Pinpoint the cell where the given text exists, returning its [X, Y] midpoint coordinate. 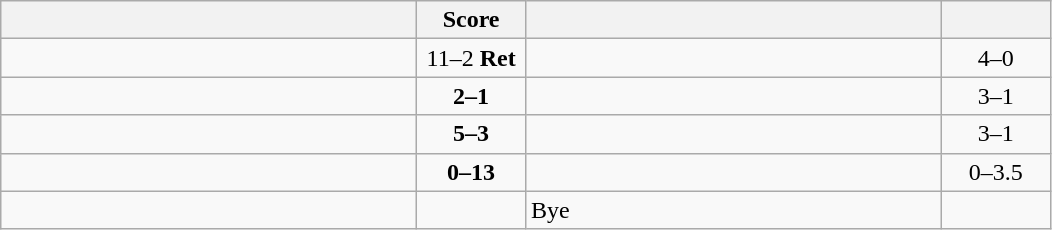
Bye [733, 210]
5–3 [472, 134]
4–0 [996, 58]
11–2 Ret [472, 58]
2–1 [472, 96]
0–13 [472, 172]
Score [472, 20]
0–3.5 [996, 172]
